Determine the (x, y) coordinate at the center of the cell enclosing the given text.  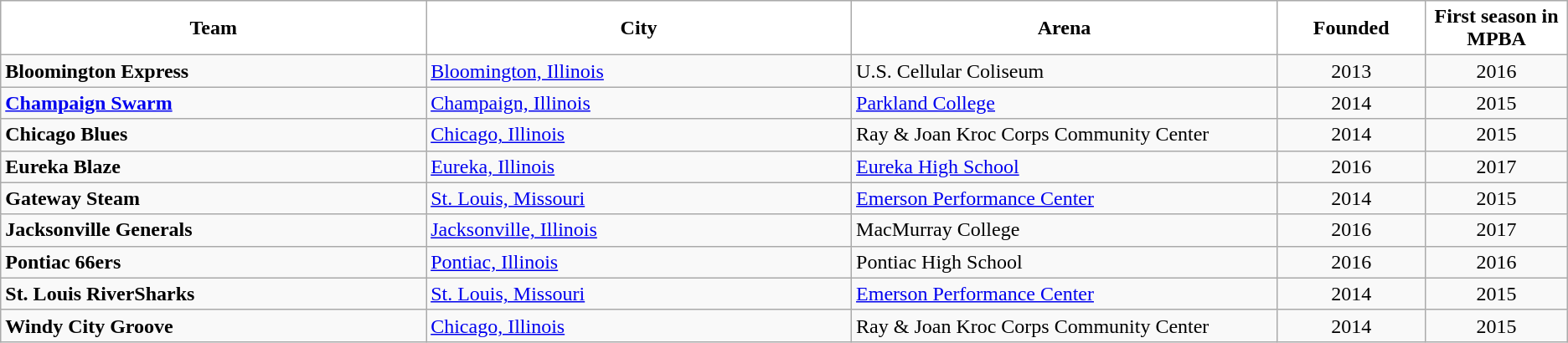
Pontiac, Illinois (639, 262)
Pontiac 66ers (214, 262)
Eureka Blaze (214, 166)
Founded (1351, 28)
Eureka, Illinois (639, 166)
Parkland College (1065, 103)
St. Louis RiverSharks (214, 294)
Bloomington, Illinois (639, 71)
Windy City Groove (214, 325)
U.S. Cellular Coliseum (1065, 71)
Champaign, Illinois (639, 103)
Eureka High School (1065, 166)
Champaign Swarm (214, 103)
Jacksonville Generals (214, 230)
MacMurray College (1065, 230)
Gateway Steam (214, 198)
City (639, 28)
Bloomington Express (214, 71)
Arena (1065, 28)
Pontiac High School (1065, 262)
Team (214, 28)
Jacksonville, Illinois (639, 230)
Chicago Blues (214, 135)
First season in MPBA (1496, 28)
2013 (1351, 71)
